Provide the (x, y) coordinate of the cell's center where the given text is located.  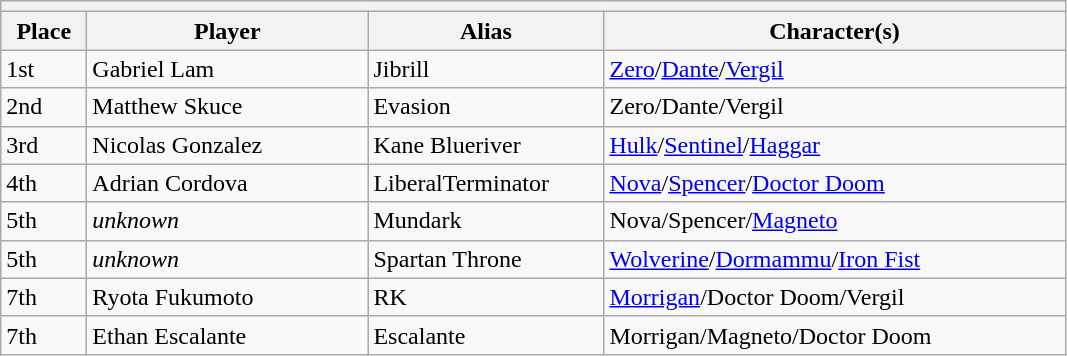
Jibrill (486, 69)
Matthew Skuce (228, 107)
Mundark (486, 221)
4th (44, 183)
Morrigan/Doctor Doom/Vergil (834, 297)
Place (44, 31)
Evasion (486, 107)
2nd (44, 107)
Adrian Cordova (228, 183)
Morrigan/Magneto/Doctor Doom (834, 335)
Gabriel Lam (228, 69)
LiberalTerminator (486, 183)
Escalante (486, 335)
1st (44, 69)
Nova/Spencer/Magneto (834, 221)
3rd (44, 145)
Kane Blueriver (486, 145)
Ethan Escalante (228, 335)
Ryota Fukumoto (228, 297)
Nicolas Gonzalez (228, 145)
Alias (486, 31)
Nova/Spencer/Doctor Doom (834, 183)
Hulk/Sentinel/Haggar (834, 145)
Player (228, 31)
Character(s) (834, 31)
Wolverine/Dormammu/Iron Fist (834, 259)
RK (486, 297)
Spartan Throne (486, 259)
